For the text-containing cell, return its midpoint in [X, Y] coordinate format. 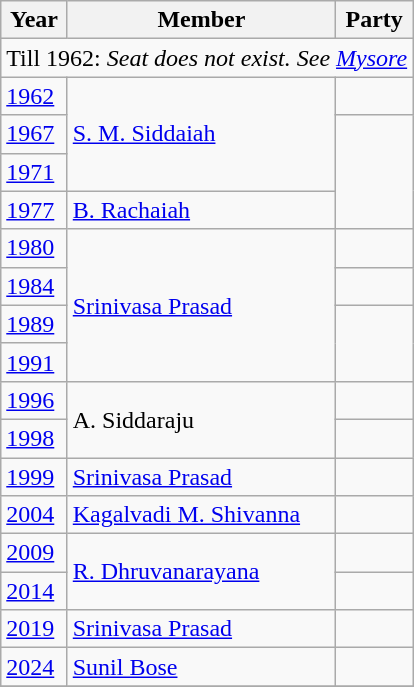
Year [34, 20]
2004 [34, 515]
R. Dhruvanarayana [201, 572]
1962 [34, 96]
Till 1962: Seat does not exist. See Mysore [207, 58]
2009 [34, 553]
1977 [34, 210]
2019 [34, 629]
1999 [34, 477]
1984 [34, 286]
Party [374, 20]
1980 [34, 248]
1998 [34, 438]
B. Rachaiah [201, 210]
1971 [34, 172]
1989 [34, 324]
2014 [34, 591]
2024 [34, 667]
Kagalvadi M. Shivanna [201, 515]
A. Siddaraju [201, 419]
1967 [34, 134]
1991 [34, 362]
Member [201, 20]
Sunil Bose [201, 667]
S. M. Siddaiah [201, 134]
1996 [34, 400]
